Scan for the cell matching the given text and deliver its [x, y] coordinate at center. 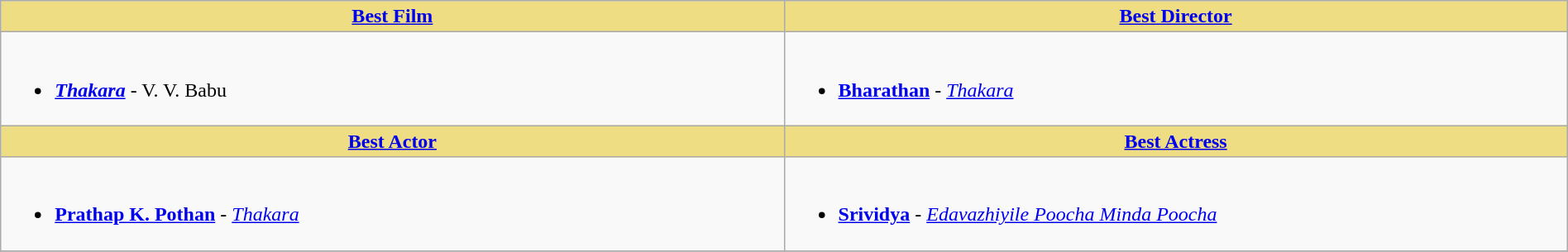
Srividya - Edavazhiyile Poocha Minda Poocha [1176, 203]
Best Director [1176, 17]
Thakara - V. V. Babu [392, 79]
Best Actress [1176, 141]
Prathap K. Pothan - Thakara [392, 203]
Best Actor [392, 141]
Best Film [392, 17]
Bharathan - Thakara [1176, 79]
